Determine the [X, Y] coordinate at the center of the cell enclosing the given text.  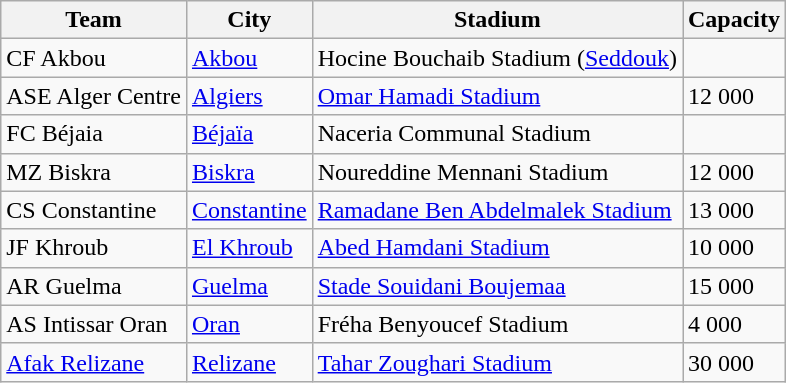
Constantine [249, 210]
Capacity [734, 20]
Fréha Benyoucef Stadium [497, 324]
FC Béjaia [94, 134]
Oran [249, 324]
Algiers [249, 96]
Omar Hamadi Stadium [497, 96]
Naceria Communal Stadium [497, 134]
AR Guelma [94, 286]
Akbou [249, 58]
Biskra [249, 172]
Tahar Zoughari Stadium [497, 362]
Stadium [497, 20]
CS Constantine [94, 210]
Relizane [249, 362]
Stade Souidani Boujemaa [497, 286]
Hocine Bouchaib Stadium (Seddouk) [497, 58]
Noureddine Mennani Stadium [497, 172]
30 000 [734, 362]
CF Akbou [94, 58]
AS Intissar Oran [94, 324]
Béjaïa [249, 134]
City [249, 20]
Abed Hamdani Stadium [497, 248]
15 000 [734, 286]
10 000 [734, 248]
Ramadane Ben Abdelmalek Stadium [497, 210]
Afak Relizane [94, 362]
El Khroub [249, 248]
4 000 [734, 324]
MZ Biskra [94, 172]
Guelma [249, 286]
JF Khroub [94, 248]
Team [94, 20]
13 000 [734, 210]
ASE Alger Centre [94, 96]
